For the text-containing cell, return its midpoint in [X, Y] coordinate format. 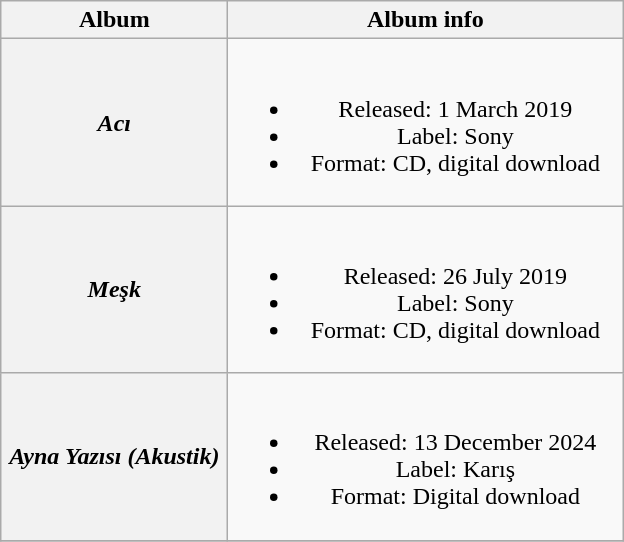
Released: 26 July 2019Label: SonyFormat: CD, digital download [426, 290]
Ayna Yazısı (Akustik) [114, 456]
Meşk [114, 290]
Album info [426, 20]
Released: 13 December 2024Label: KarışFormat: Digital download [426, 456]
Acı [114, 122]
Album [114, 20]
Released: 1 March 2019Label: SonyFormat: CD, digital download [426, 122]
